Scan for the cell matching the given text and deliver its (X, Y) coordinate at center. 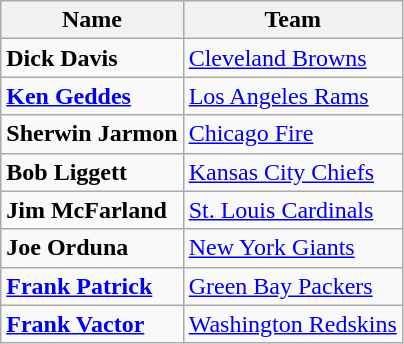
Frank Vactor (92, 324)
Team (292, 20)
Chicago Fire (292, 134)
Kansas City Chiefs (292, 172)
Frank Patrick (92, 286)
Ken Geddes (92, 96)
Jim McFarland (92, 210)
Los Angeles Rams (292, 96)
Dick Davis (92, 58)
Green Bay Packers (292, 286)
Cleveland Browns (292, 58)
St. Louis Cardinals (292, 210)
Washington Redskins (292, 324)
New York Giants (292, 248)
Joe Orduna (92, 248)
Bob Liggett (92, 172)
Sherwin Jarmon (92, 134)
Name (92, 20)
